Pinpoint the cell where the given text exists, returning its [x, y] midpoint coordinate. 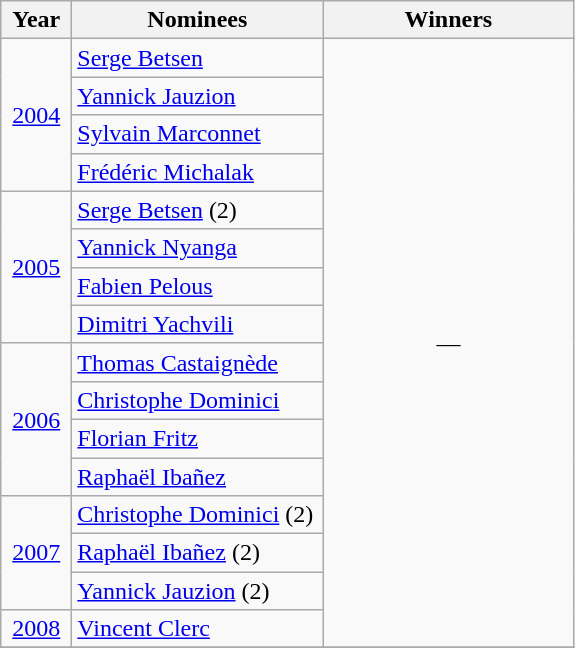
— [448, 344]
Christophe Dominici (2) [198, 515]
Christophe Dominici [198, 400]
Florian Fritz [198, 438]
Winners [448, 20]
Frédéric Michalak [198, 172]
Raphaël Ibañez (2) [198, 553]
Yannick Jauzion [198, 96]
Vincent Clerc [198, 629]
Thomas Castaignède [198, 362]
Dimitri Yachvili [198, 324]
2008 [36, 629]
Yannick Jauzion (2) [198, 591]
2005 [36, 267]
Fabien Pelous [198, 286]
Serge Betsen (2) [198, 210]
Yannick Nyanga [198, 248]
Nominees [198, 20]
2004 [36, 115]
Sylvain Marconnet [198, 134]
Year [36, 20]
Serge Betsen [198, 58]
Raphaël Ibañez [198, 477]
2007 [36, 553]
2006 [36, 419]
